Pinpoint the cell where the given text exists, returning its (X, Y) midpoint coordinate. 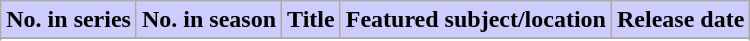
No. in series (69, 20)
Release date (680, 20)
Title (312, 20)
No. in season (208, 20)
Featured subject/location (476, 20)
